Capture the cell that displays the provided text and extract its [x, y] central coordinate. 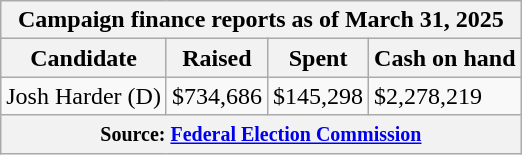
Source: Federal Election Commission [261, 134]
Candidate [84, 58]
Raised [216, 58]
$2,278,219 [445, 96]
$145,298 [318, 96]
Cash on hand [445, 58]
Campaign finance reports as of March 31, 2025 [261, 20]
Josh Harder (D) [84, 96]
Spent [318, 58]
$734,686 [216, 96]
